Return (X, Y) of the center of cell containing provided text 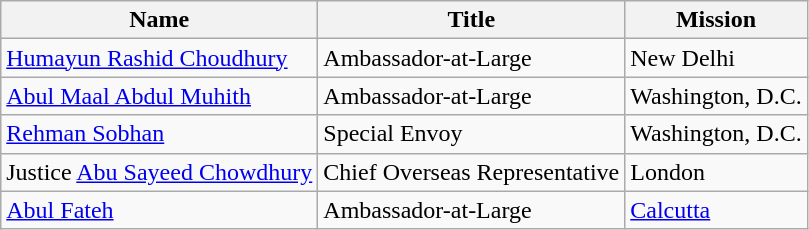
Calcutta (716, 210)
Abul Maal Abdul Muhith (160, 96)
New Delhi (716, 58)
Mission (716, 20)
Justice Abu Sayeed Chowdhury (160, 172)
Name (160, 20)
Chief Overseas Representative (472, 172)
Title (472, 20)
Special Envoy (472, 134)
London (716, 172)
Humayun Rashid Choudhury (160, 58)
Rehman Sobhan (160, 134)
Abul Fateh (160, 210)
